Determine the [X, Y] coordinate at the center of the cell enclosing the given text.  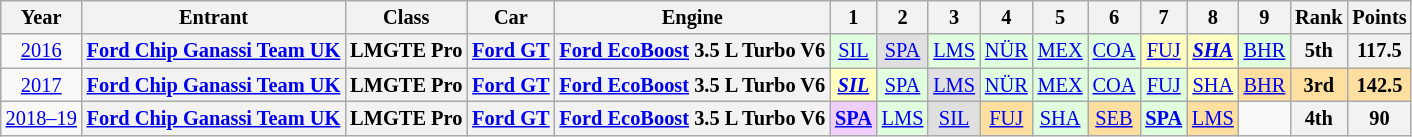
Rank [1318, 17]
2018–19 [42, 118]
3rd [1318, 85]
4 [1006, 17]
5th [1318, 51]
SEB [1114, 118]
7 [1164, 17]
2 [903, 17]
2017 [42, 85]
5 [1060, 17]
Car [510, 17]
Entrant [214, 17]
1 [854, 17]
142.5 [1379, 85]
Year [42, 17]
117.5 [1379, 51]
8 [1213, 17]
90 [1379, 118]
6 [1114, 17]
2016 [42, 51]
Engine [693, 17]
Points [1379, 17]
9 [1265, 17]
Class [406, 17]
4th [1318, 118]
3 [954, 17]
